Extract the (X, Y) coordinate from the center of the cell holding the provided text.  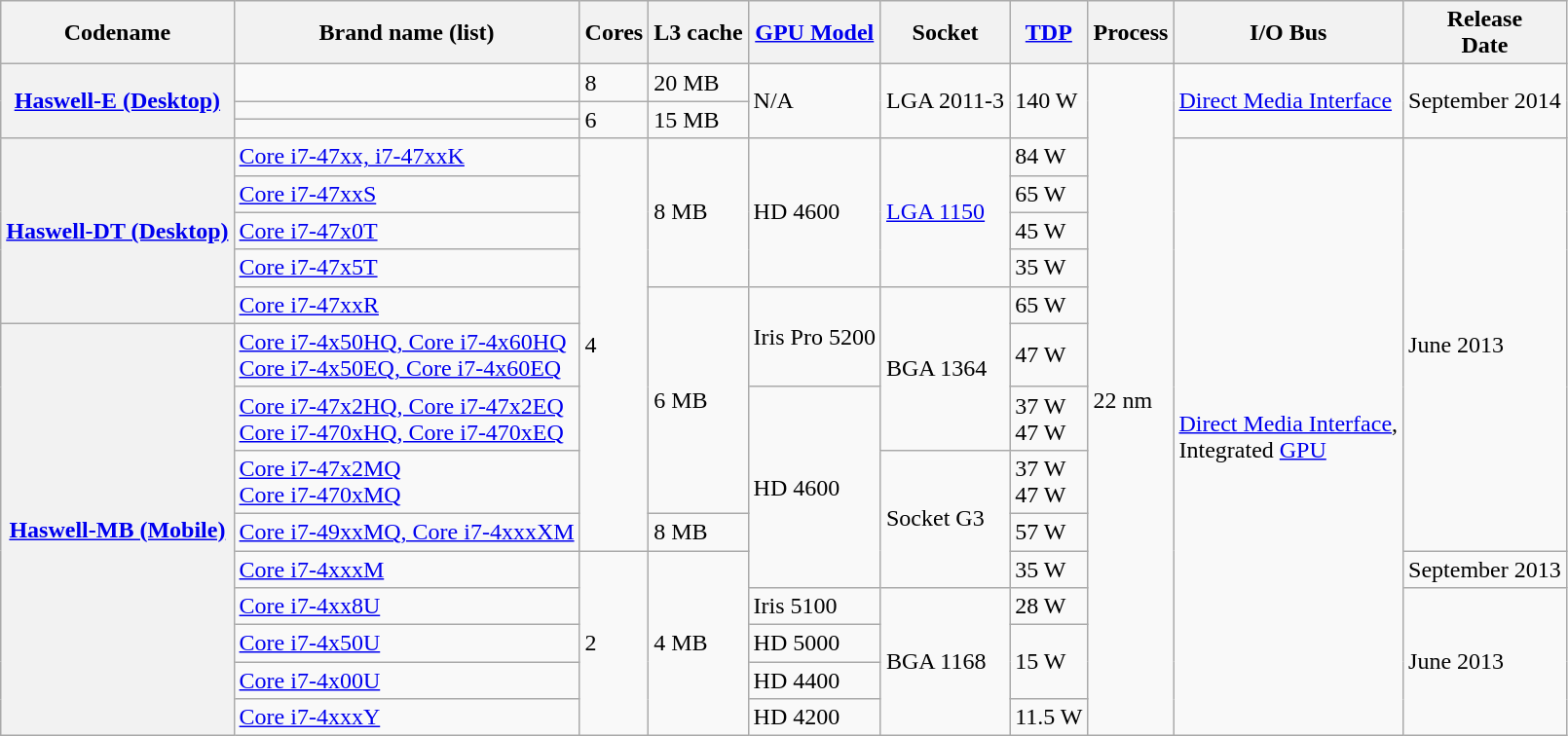
Process (1131, 33)
28 W (1049, 607)
Iris 5100 (814, 607)
HD 5000 (814, 644)
N/A (814, 101)
Core i7-4x50HQ, Core i7-4x60HQCore i7-4x50EQ, Core i7-4x60EQ (407, 354)
Socket (945, 33)
GPU Model (814, 33)
20 MB (698, 83)
15 W (1049, 662)
HD 4200 (814, 718)
4 (614, 345)
Core i7-49xxMQ, Core i7-4xxxXM (407, 532)
Core i7-47x5T (407, 268)
Core i7-47xxR (407, 305)
Iris Pro 5200 (814, 337)
47 W (1049, 354)
Haswell-DT (Desktop) (117, 231)
LGA 2011-3 (945, 101)
Core i7-4xxxM (407, 570)
LGA 1150 (945, 212)
L3 cache (698, 33)
I/O Bus (1288, 33)
Core i7-4xxxY (407, 718)
Direct Media Interface (1288, 101)
22 nm (1131, 400)
Cores (614, 33)
45 W (1049, 231)
Codename (117, 33)
2 (614, 644)
Haswell-E (Desktop) (117, 101)
Core i7-4xx8U (407, 607)
57 W (1049, 532)
TDP (1049, 33)
Core i7-47x2MQCore i7-470xMQ (407, 481)
Socket G3 (945, 518)
ReleaseDate (1485, 33)
6 MB (698, 399)
BGA 1364 (945, 368)
HD 4400 (814, 681)
September 2014 (1485, 101)
Core i7-47x2HQ, Core i7-47x2EQCore i7-470xHQ, Core i7-470xEQ (407, 419)
Core i7-47xxS (407, 194)
BGA 1168 (945, 662)
84 W (1049, 157)
Core i7-4x00U (407, 681)
15 MB (698, 120)
Core i7-47xx, i7-47xxK (407, 157)
September 2013 (1485, 570)
6 (614, 120)
Core i7-47x0T (407, 231)
8 (614, 83)
Direct Media Interface,Integrated GPU (1288, 437)
11.5 W (1049, 718)
4 MB (698, 644)
Haswell-MB (Mobile) (117, 530)
140 W (1049, 101)
Brand name (list) (407, 33)
Core i7-4x50U (407, 644)
